Scan for the cell matching the given text and deliver its [X, Y] coordinate at center. 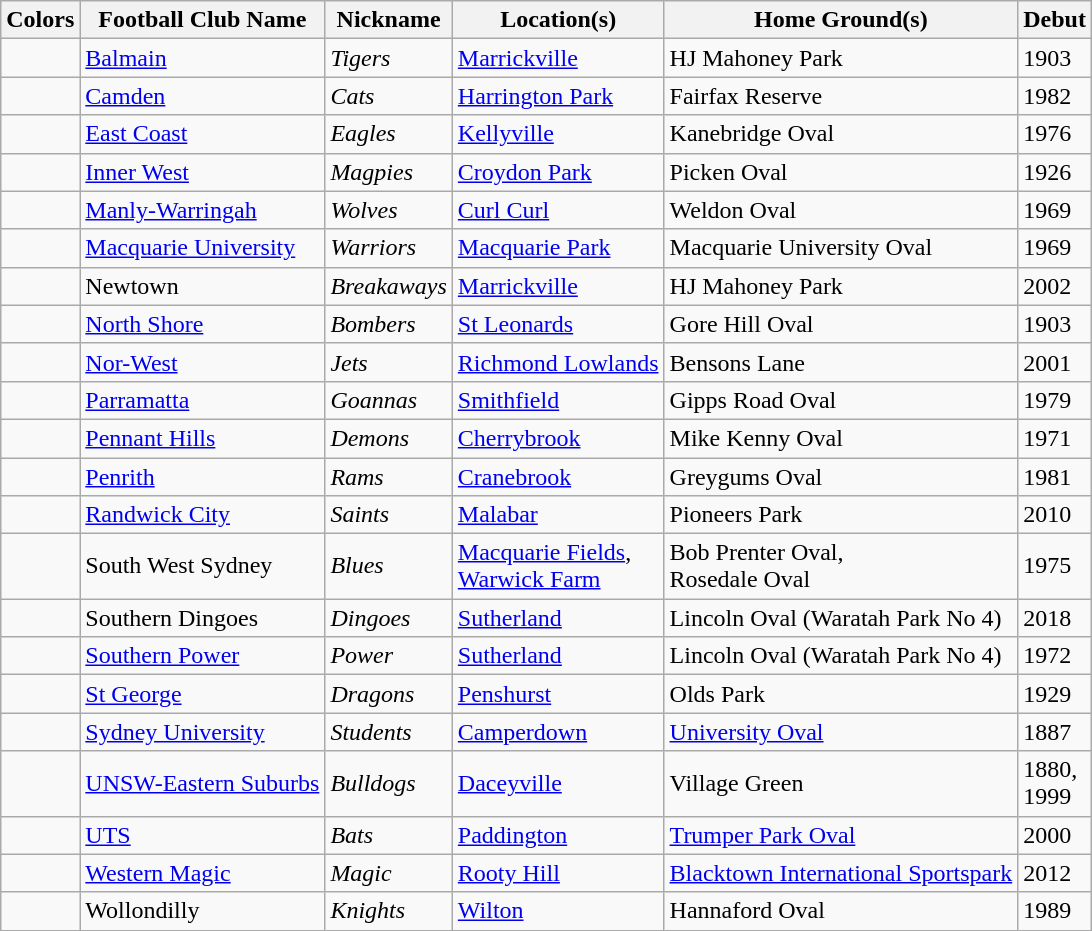
Goannas [388, 400]
1887 [1055, 732]
UTS [202, 835]
1979 [1055, 400]
Magpies [388, 172]
Wolves [388, 210]
Nickname [388, 20]
Macquarie Fields,Warwick Farm [558, 566]
2018 [1055, 618]
Bats [388, 835]
1989 [1055, 911]
Cherrybrook [558, 438]
Kanebridge Oval [841, 134]
South West Sydney [202, 566]
Home Ground(s) [841, 20]
Football Club Name [202, 20]
1929 [1055, 694]
Western Magic [202, 873]
Eagles [388, 134]
Bensons Lane [841, 362]
Wollondilly [202, 911]
Fairfax Reserve [841, 96]
2000 [1055, 835]
2012 [1055, 873]
Knights [388, 911]
Kellyville [558, 134]
Daceyville [558, 784]
Southern Dingoes [202, 618]
Debut [1055, 20]
1926 [1055, 172]
Camperdown [558, 732]
1880,1999 [1055, 784]
Pioneers Park [841, 515]
Location(s) [558, 20]
Rams [388, 477]
Magic [388, 873]
Camden [202, 96]
Hannaford Oval [841, 911]
Croydon Park [558, 172]
Picken Oval [841, 172]
Dragons [388, 694]
University Oval [841, 732]
Olds Park [841, 694]
1972 [1055, 656]
East Coast [202, 134]
Penrith [202, 477]
Power [388, 656]
Richmond Lowlands [558, 362]
St Leonards [558, 324]
Gipps Road Oval [841, 400]
Macquarie University Oval [841, 248]
Inner West [202, 172]
2010 [1055, 515]
Randwick City [202, 515]
Mike Kenny Oval [841, 438]
Blues [388, 566]
Tigers [388, 58]
Gore Hill Oval [841, 324]
Saints [388, 515]
Cranebrook [558, 477]
Blacktown International Sportspark [841, 873]
1981 [1055, 477]
Harrington Park [558, 96]
Warriors [388, 248]
Wilton [558, 911]
Smithfield [558, 400]
Pennant Hills [202, 438]
Bombers [388, 324]
Breakaways [388, 286]
2001 [1055, 362]
Malabar [558, 515]
Sydney University [202, 732]
Parramatta [202, 400]
Dingoes [388, 618]
Rooty Hill [558, 873]
Students [388, 732]
Demons [388, 438]
Macquarie Park [558, 248]
1971 [1055, 438]
Macquarie University [202, 248]
Greygums Oval [841, 477]
UNSW-Eastern Suburbs [202, 784]
Southern Power [202, 656]
Jets [388, 362]
North Shore [202, 324]
St George [202, 694]
Newtown [202, 286]
Curl Curl [558, 210]
Bulldogs [388, 784]
1982 [1055, 96]
Colors [40, 20]
Manly-Warringah [202, 210]
Penshurst [558, 694]
Paddington [558, 835]
Village Green [841, 784]
Weldon Oval [841, 210]
Balmain [202, 58]
Bob Prenter Oval,Rosedale Oval [841, 566]
1976 [1055, 134]
Trumper Park Oval [841, 835]
Cats [388, 96]
1975 [1055, 566]
Nor-West [202, 362]
2002 [1055, 286]
